Capture the cell that displays the provided text and extract its (x, y) central coordinate. 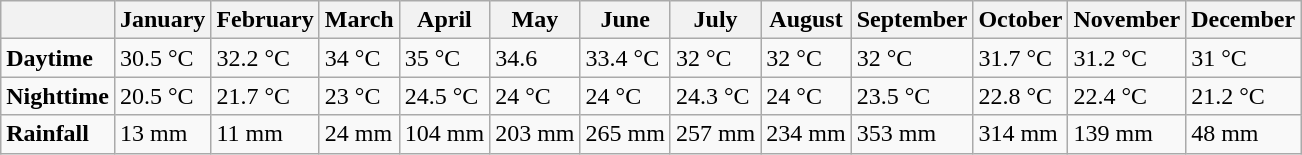
21.7 °C (265, 96)
April (444, 20)
20.5 °C (162, 96)
Nighttime (58, 96)
September (912, 20)
34 °C (359, 58)
139 mm (1127, 134)
31 °C (1244, 58)
23.5 °C (912, 96)
31.7 °C (1020, 58)
January (162, 20)
22.8 °C (1020, 96)
24 mm (359, 134)
203 mm (535, 134)
33.4 °C (625, 58)
August (806, 20)
31.2 °C (1127, 58)
13 mm (162, 134)
22.4 °C (1127, 96)
11 mm (265, 134)
March (359, 20)
30.5 °C (162, 58)
104 mm (444, 134)
23 °C (359, 96)
July (715, 20)
257 mm (715, 134)
314 mm (1020, 134)
48 mm (1244, 134)
32.2 °C (265, 58)
34.6 (535, 58)
21.2 °C (1244, 96)
October (1020, 20)
Rainfall (58, 134)
May (535, 20)
265 mm (625, 134)
234 mm (806, 134)
35 °C (444, 58)
June (625, 20)
353 mm (912, 134)
December (1244, 20)
24.3 °C (715, 96)
Daytime (58, 58)
24.5 °C (444, 96)
November (1127, 20)
February (265, 20)
